Determine the (X, Y) coordinate at the center of the cell enclosing the given text.  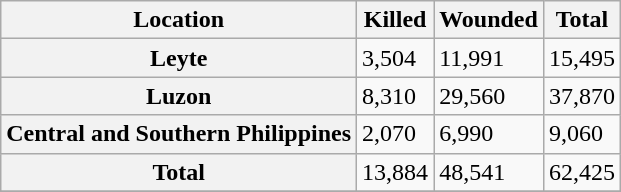
Wounded (489, 20)
Killed (396, 20)
2,070 (396, 134)
48,541 (489, 172)
15,495 (582, 58)
Location (179, 20)
9,060 (582, 134)
37,870 (582, 96)
3,504 (396, 58)
29,560 (489, 96)
8,310 (396, 96)
Leyte (179, 58)
11,991 (489, 58)
Central and Southern Philippines (179, 134)
Luzon (179, 96)
62,425 (582, 172)
6,990 (489, 134)
13,884 (396, 172)
